Provide the (x, y) coordinate of the cell's center where the given text is located.  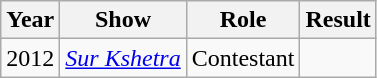
2012 (30, 58)
Sur Kshetra (123, 58)
Year (30, 20)
Role (243, 20)
Contestant (243, 58)
Show (123, 20)
Result (338, 20)
